Pinpoint the cell where the given text exists, returning its (x, y) midpoint coordinate. 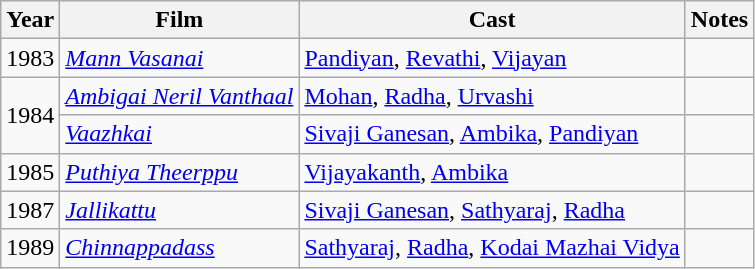
Vijayakanth, Ambika (492, 172)
1985 (30, 172)
1984 (30, 115)
1987 (30, 210)
Pandiyan, Revathi, Vijayan (492, 58)
Puthiya Theerppu (180, 172)
Film (180, 20)
Vaazhkai (180, 134)
Jallikattu (180, 210)
Chinnappadass (180, 248)
Sivaji Ganesan, Sathyaraj, Radha (492, 210)
1983 (30, 58)
Year (30, 20)
Sivaji Ganesan, Ambika, Pandiyan (492, 134)
Mohan, Radha, Urvashi (492, 96)
Notes (719, 20)
1989 (30, 248)
Ambigai Neril Vanthaal (180, 96)
Cast (492, 20)
Sathyaraj, Radha, Kodai Mazhai Vidya (492, 248)
Mann Vasanai (180, 58)
